Determine the [x, y] coordinate at the center of the cell enclosing the given text.  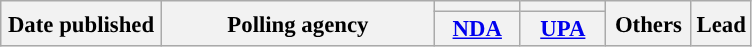
Date published [82, 24]
NDA [477, 30]
Polling agency [298, 24]
Lead [721, 24]
Others [649, 24]
UPA [563, 30]
